Pinpoint the cell where the given text exists, returning its (x, y) midpoint coordinate. 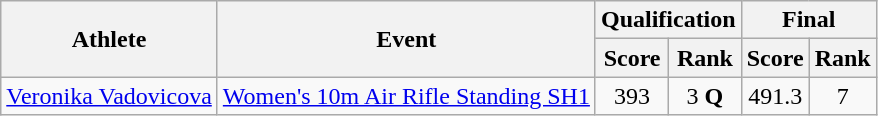
3 Q (705, 96)
Women's 10m Air Rifle Standing SH1 (406, 96)
Athlete (110, 39)
393 (632, 96)
491.3 (775, 96)
7 (842, 96)
Qualification (668, 20)
Event (406, 39)
Veronika Vadovicova (110, 96)
Final (808, 20)
